Extract the (x, y) coordinate from the center of the cell holding the provided text.  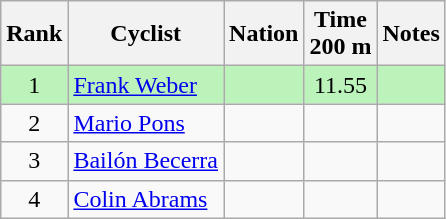
Time200 m (340, 34)
11.55 (340, 85)
Nation (264, 34)
Colin Abrams (146, 199)
Cyclist (146, 34)
2 (34, 123)
Frank Weber (146, 85)
Rank (34, 34)
Mario Pons (146, 123)
1 (34, 85)
Bailón Becerra (146, 161)
Notes (411, 34)
3 (34, 161)
4 (34, 199)
